Search for the cell housing the specified text and yield its (x, y) center coordinate. 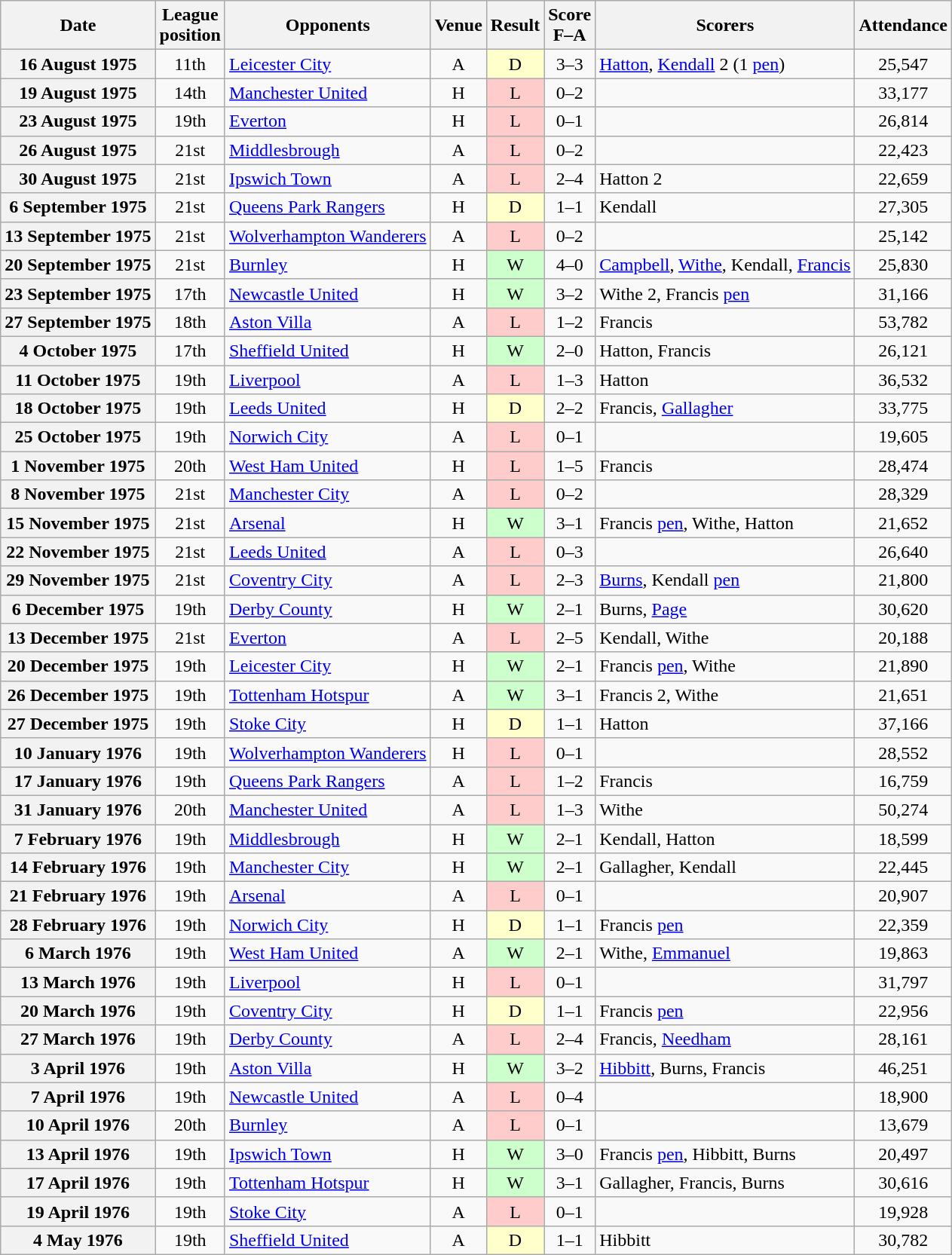
Withe 2, Francis pen (725, 293)
28,161 (903, 1039)
18 October 1975 (78, 409)
0–4 (570, 1097)
19,863 (903, 953)
13 April 1976 (78, 1154)
19 April 1976 (78, 1211)
27 September 1975 (78, 322)
11 October 1975 (78, 379)
Scorers (725, 26)
26 August 1975 (78, 150)
30,782 (903, 1240)
Result (515, 26)
26,814 (903, 121)
Hibbitt (725, 1240)
30,620 (903, 609)
25,830 (903, 265)
Burns, Page (725, 609)
Gallagher, Francis, Burns (725, 1183)
22,423 (903, 150)
3–0 (570, 1154)
14 February 1976 (78, 868)
13,679 (903, 1125)
Venue (458, 26)
Withe, Emmanuel (725, 953)
33,775 (903, 409)
28,474 (903, 466)
Hibbitt, Burns, Francis (725, 1068)
21 February 1976 (78, 896)
2–3 (570, 580)
19 August 1975 (78, 93)
50,274 (903, 810)
33,177 (903, 93)
22 November 1975 (78, 552)
8 November 1975 (78, 494)
10 April 1976 (78, 1125)
Date (78, 26)
29 November 1975 (78, 580)
16,759 (903, 781)
21,890 (903, 666)
22,445 (903, 868)
27 March 1976 (78, 1039)
18,599 (903, 839)
13 September 1975 (78, 236)
Francis 2, Withe (725, 695)
Hatton, Kendall 2 (1 pen) (725, 64)
25,547 (903, 64)
2–0 (570, 350)
Francis, Gallagher (725, 409)
11th (190, 64)
Gallagher, Kendall (725, 868)
26,121 (903, 350)
20 December 1975 (78, 666)
10 January 1976 (78, 752)
30,616 (903, 1183)
28,329 (903, 494)
4 May 1976 (78, 1240)
46,251 (903, 1068)
Francis pen, Withe (725, 666)
27,305 (903, 207)
19,605 (903, 437)
Opponents (327, 26)
Campbell, Withe, Kendall, Francis (725, 265)
25,142 (903, 236)
1–5 (570, 466)
16 August 1975 (78, 64)
Francis pen, Hibbitt, Burns (725, 1154)
Withe (725, 810)
18,900 (903, 1097)
17 January 1976 (78, 781)
22,659 (903, 179)
37,166 (903, 724)
53,782 (903, 322)
4–0 (570, 265)
20 September 1975 (78, 265)
21,800 (903, 580)
13 March 1976 (78, 982)
20,907 (903, 896)
14th (190, 93)
Francis pen, Withe, Hatton (725, 523)
ScoreF–A (570, 26)
0–3 (570, 552)
7 April 1976 (78, 1097)
20,497 (903, 1154)
3–3 (570, 64)
20,188 (903, 638)
2–2 (570, 409)
23 September 1975 (78, 293)
Leagueposition (190, 26)
31 January 1976 (78, 810)
15 November 1975 (78, 523)
20 March 1976 (78, 1011)
17 April 1976 (78, 1183)
26,640 (903, 552)
27 December 1975 (78, 724)
36,532 (903, 379)
30 August 1975 (78, 179)
19,928 (903, 1211)
13 December 1975 (78, 638)
18th (190, 322)
Kendall (725, 207)
28 February 1976 (78, 925)
6 December 1975 (78, 609)
25 October 1975 (78, 437)
Hatton 2 (725, 179)
Francis, Needham (725, 1039)
22,956 (903, 1011)
Attendance (903, 26)
31,166 (903, 293)
21,651 (903, 695)
Burns, Kendall pen (725, 580)
2–5 (570, 638)
Kendall, Hatton (725, 839)
28,552 (903, 752)
4 October 1975 (78, 350)
Hatton, Francis (725, 350)
Kendall, Withe (725, 638)
7 February 1976 (78, 839)
1 November 1975 (78, 466)
22,359 (903, 925)
31,797 (903, 982)
6 September 1975 (78, 207)
6 March 1976 (78, 953)
21,652 (903, 523)
23 August 1975 (78, 121)
26 December 1975 (78, 695)
3 April 1976 (78, 1068)
